Identify which cell holds the provided text, then report its (X, Y) central coordinate. 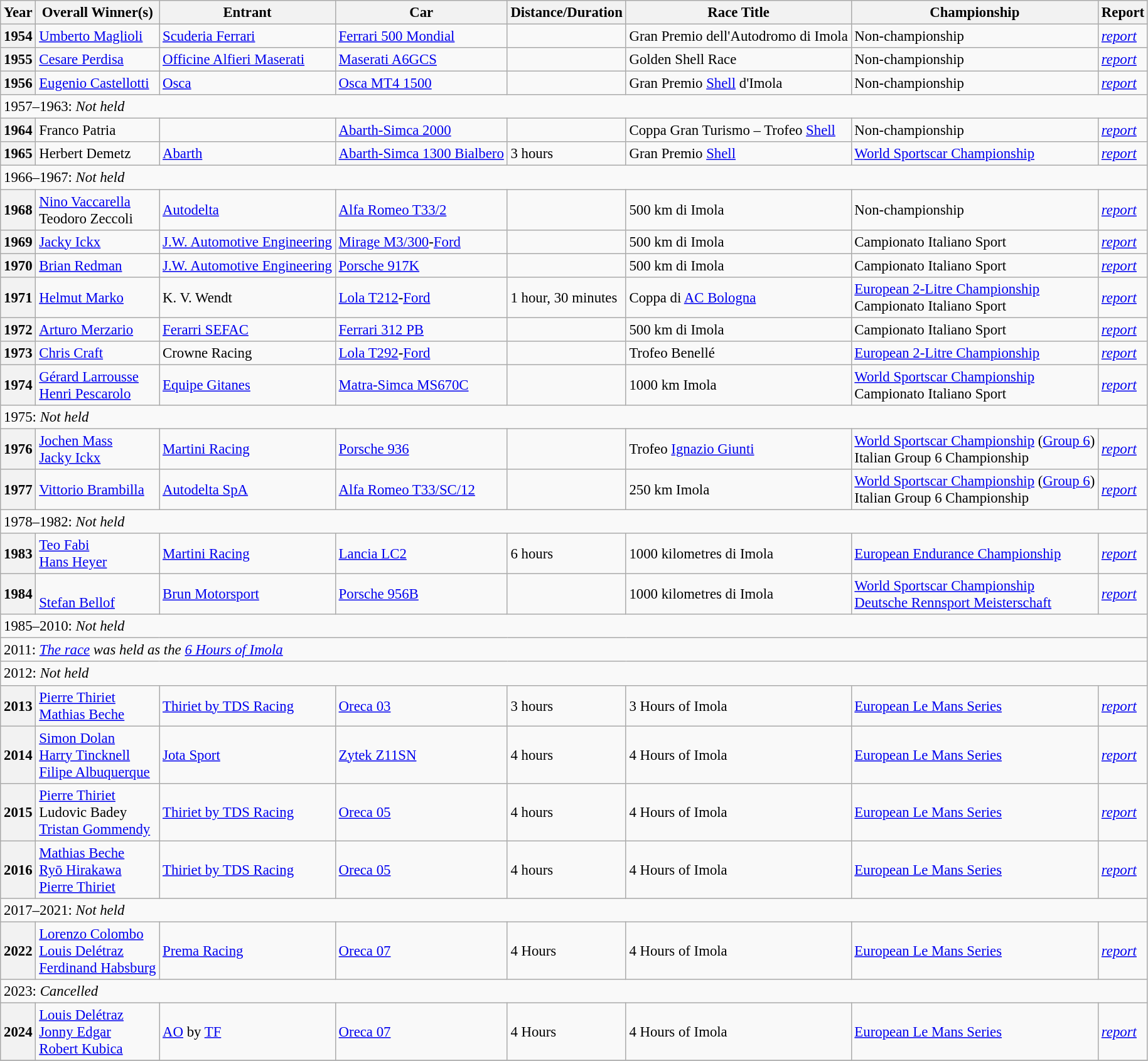
Louis Delétraz Jonny Edgar Robert Kubica (98, 1032)
Gran Premio dell'Autodromo di Imola (738, 36)
Officine Alfieri Maserati (247, 60)
2023: Cancelled (574, 991)
Brun Motorsport (247, 595)
Arturo Merzario (98, 329)
Coppa di AC Bologna (738, 297)
1983 (18, 553)
Osca MT4 1500 (421, 83)
Porsche 956B (421, 595)
Entrant (247, 13)
2017–2021: Not held (574, 910)
1957–1963: Not held (574, 107)
K. V. Wendt (247, 297)
2014 (18, 755)
Brian Redman (98, 265)
Osca (247, 83)
European 2-Litre ChampionshipCampionato Italiano Sport (974, 297)
Nino Vaccarella Teodoro Zeccoli (98, 210)
Ferrari 312 PB (421, 329)
Gérard Larrousse Henri Pescarolo (98, 385)
1956 (18, 83)
World Sportscar Championship (974, 154)
1971 (18, 297)
1974 (18, 385)
1977 (18, 489)
Maserati A6GCS (421, 60)
2012: Not held (574, 674)
1954 (18, 36)
World Sportscar ChampionshipCampionato Italiano Sport (974, 385)
Trofeo Ignazio Giunti (738, 449)
2011: The race was held as the 6 Hours of Imola (574, 650)
2016 (18, 870)
Jacky Ickx (98, 242)
1973 (18, 353)
Porsche 936 (421, 449)
Abarth (247, 154)
Teo Fabi Hans Heyer (98, 553)
Golden Shell Race (738, 60)
Gran Premio Shell (738, 154)
1966–1967: Not held (574, 178)
Scuderia Ferrari (247, 36)
1000 km Imola (738, 385)
1964 (18, 131)
Stefan Bellof (98, 595)
Helmut Marko (98, 297)
Abarth-Simca 2000 (421, 131)
1985–2010: Not held (574, 626)
Year (18, 13)
Lola T212-Ford (421, 297)
1975: Not held (574, 417)
Cesare Perdisa (98, 60)
Autodelta (247, 210)
Eugenio Castellotti (98, 83)
1972 (18, 329)
2015 (18, 812)
AO by TF (247, 1032)
Ferrari 500 Mondial (421, 36)
1984 (18, 595)
European 2-Litre Championship (974, 353)
Abarth-Simca 1300 Bialbero (421, 154)
Alfa Romeo T33/2 (421, 210)
Alfa Romeo T33/SC/12 (421, 489)
250 km Imola (738, 489)
Matra-Simca MS670C (421, 385)
3 Hours of Imola (738, 705)
Pierre Thiriet Mathias Beche (98, 705)
Report (1124, 13)
Lola T292-Ford (421, 353)
Car (421, 13)
2013 (18, 705)
World Sportscar ChampionshipDeutsche Rennsport Meisterschaft (974, 595)
Vittorio Brambilla (98, 489)
Trofeo Benellé (738, 353)
1976 (18, 449)
Porsche 917K (421, 265)
Ferarri SEFAC (247, 329)
1968 (18, 210)
European Endurance Championship (974, 553)
Simon Dolan Harry Tincknell Filipe Albuquerque (98, 755)
1965 (18, 154)
Franco Patria (98, 131)
2024 (18, 1032)
Crowne Racing (247, 353)
Pierre Thiriet Ludovic Badey Tristan Gommendy (98, 812)
Lancia LC2 (421, 553)
Equipe Gitanes (247, 385)
Jota Sport (247, 755)
Overall Winner(s) (98, 13)
2022 (18, 951)
Mirage M3/300-Ford (421, 242)
Autodelta SpA (247, 489)
Herbert Demetz (98, 154)
1978–1982: Not held (574, 522)
Distance/Duration (566, 13)
Mathias Beche Ryō Hirakawa Pierre Thiriet (98, 870)
Zytek Z11SN (421, 755)
1 hour, 30 minutes (566, 297)
Oreca 03 (421, 705)
Prema Racing (247, 951)
Umberto Maglioli (98, 36)
Jochen Mass Jacky Ickx (98, 449)
6 hours (566, 553)
Chris Craft (98, 353)
Gran Premio Shell d'Imola (738, 83)
Championship (974, 13)
Coppa Gran Turismo – Trofeo Shell (738, 131)
1969 (18, 242)
1970 (18, 265)
1955 (18, 60)
Race Title (738, 13)
Lorenzo Colombo Louis Delétraz Ferdinand Habsburg (98, 951)
